Return the [x, y] coordinate for the center point of the cell that contains the specified text.  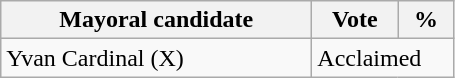
Yvan Cardinal (X) [156, 58]
% [426, 20]
Vote [355, 20]
Acclaimed [383, 58]
Mayoral candidate [156, 20]
